For the text-containing cell, return its midpoint in [X, Y] coordinate format. 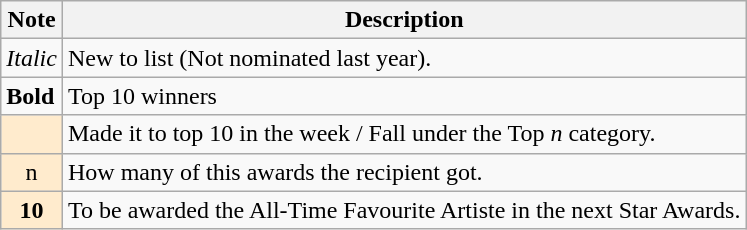
10 [32, 210]
Bold [32, 96]
Note [32, 20]
New to list (Not nominated last year). [404, 58]
Top 10 winners [404, 96]
Description [404, 20]
How many of this awards the recipient got. [404, 172]
To be awarded the All-Time Favourite Artiste in the next Star Awards. [404, 210]
n [32, 172]
Made it to top 10 in the week / Fall under the Top n category. [404, 134]
Italic [32, 58]
